Search for the cell housing the specified text and yield its (x, y) center coordinate. 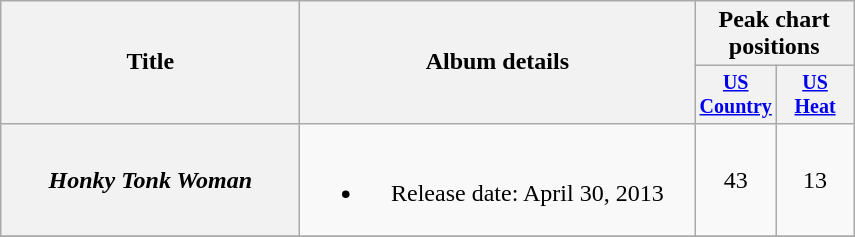
Honky Tonk Woman (150, 180)
Peak chartpositions (774, 34)
Album details (498, 62)
Title (150, 62)
Release date: April 30, 2013 (498, 180)
13 (816, 180)
43 (736, 180)
US Heat (816, 94)
US Country (736, 94)
